For the text-containing cell, return its midpoint in (X, Y) coordinate format. 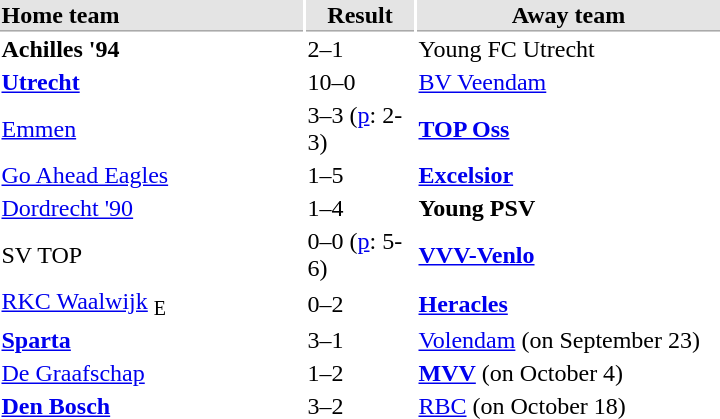
Away team (568, 16)
10–0 (360, 83)
Volendam (on September 23) (568, 341)
Emmen (152, 128)
Excelsior (568, 175)
0–2 (360, 304)
MVV (on October 4) (568, 374)
Young PSV (568, 209)
Home team (152, 16)
BV Veendam (568, 83)
Utrecht (152, 83)
0–0 (p: 5-6) (360, 254)
1–2 (360, 374)
1–4 (360, 209)
Heracles (568, 304)
Young FC Utrecht (568, 49)
RKC Waalwijk E (152, 304)
Achilles '94 (152, 49)
De Graafschap (152, 374)
Result (360, 16)
3–1 (360, 341)
Dordrecht '90 (152, 209)
TOP Oss (568, 128)
3–3 (p: 2-3) (360, 128)
Sparta (152, 341)
1–5 (360, 175)
Go Ahead Eagles (152, 175)
2–1 (360, 49)
VVV-Venlo (568, 254)
SV TOP (152, 254)
